For the text-containing cell, return its midpoint in (x, y) coordinate format. 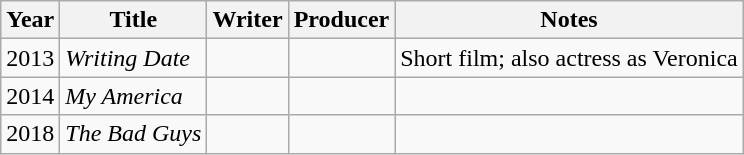
My America (134, 96)
2014 (30, 96)
Year (30, 20)
Writer (248, 20)
Writing Date (134, 58)
2018 (30, 134)
Title (134, 20)
2013 (30, 58)
Producer (342, 20)
Notes (570, 20)
The Bad Guys (134, 134)
Short film; also actress as Veronica (570, 58)
